Return (x, y) of the center of cell containing provided text 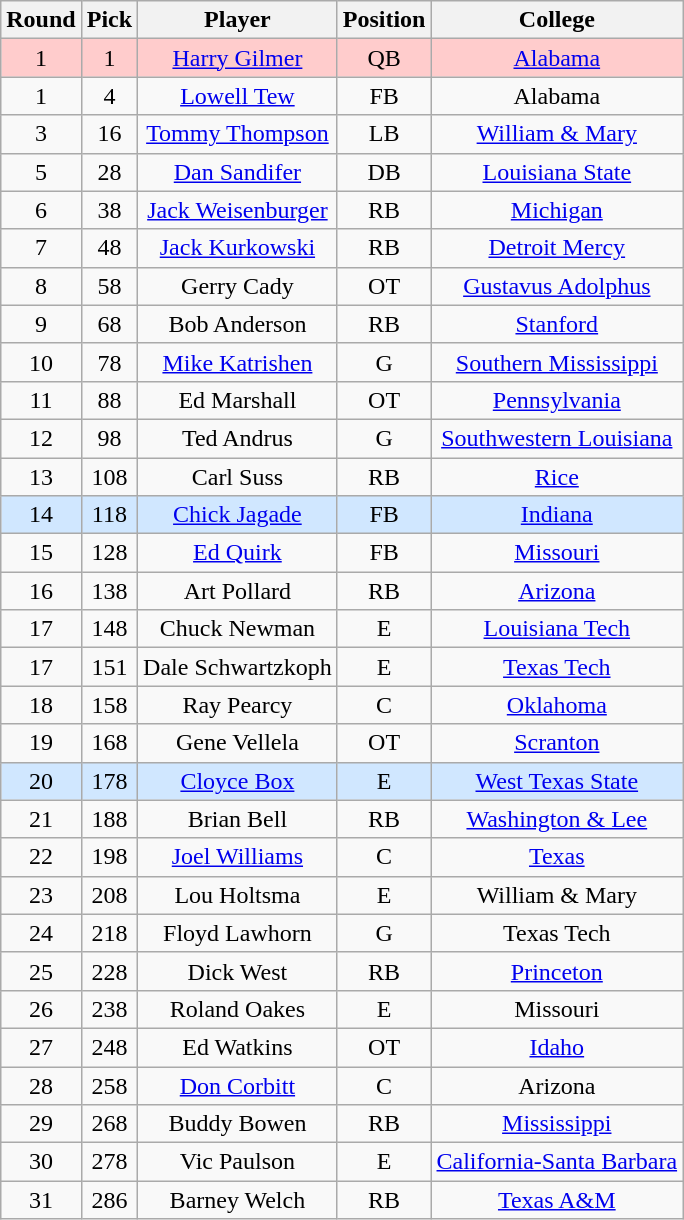
Washington & Lee (557, 819)
108 (109, 477)
31 (41, 1200)
Pennsylvania (557, 400)
DB (384, 172)
12 (41, 438)
78 (109, 362)
Ed Watkins (238, 1047)
LB (384, 134)
208 (109, 895)
Tommy Thompson (238, 134)
138 (109, 591)
Chick Jagade (238, 515)
88 (109, 400)
Art Pollard (238, 591)
248 (109, 1047)
4 (109, 96)
Position (384, 20)
7 (41, 248)
158 (109, 705)
College (557, 20)
68 (109, 324)
Detroit Mercy (557, 248)
118 (109, 515)
Dan Sandifer (238, 172)
Gene Vellela (238, 743)
Carl Suss (238, 477)
188 (109, 819)
13 (41, 477)
178 (109, 781)
268 (109, 1124)
Southwestern Louisiana (557, 438)
27 (41, 1047)
Gerry Cady (238, 286)
Harry Gilmer (238, 58)
30 (41, 1162)
228 (109, 971)
Texas (557, 857)
238 (109, 1009)
Round (41, 20)
Ted Andrus (238, 438)
Jack Weisenburger (238, 210)
218 (109, 933)
168 (109, 743)
Oklahoma (557, 705)
19 (41, 743)
29 (41, 1124)
18 (41, 705)
20 (41, 781)
Roland Oakes (238, 1009)
Vic Paulson (238, 1162)
Ray Pearcy (238, 705)
Mississippi (557, 1124)
128 (109, 553)
Ed Quirk (238, 553)
Ed Marshall (238, 400)
26 (41, 1009)
Dick West (238, 971)
9 (41, 324)
Dale Schwartzkoph (238, 667)
Cloyce Box (238, 781)
West Texas State (557, 781)
Indiana (557, 515)
Pick (109, 20)
258 (109, 1085)
Bob Anderson (238, 324)
5 (41, 172)
Gustavus Adolphus (557, 286)
Brian Bell (238, 819)
Jack Kurkowski (238, 248)
Princeton (557, 971)
148 (109, 629)
98 (109, 438)
24 (41, 933)
QB (384, 58)
25 (41, 971)
Lowell Tew (238, 96)
151 (109, 667)
8 (41, 286)
48 (109, 248)
Texas A&M (557, 1200)
6 (41, 210)
Rice (557, 477)
Buddy Bowen (238, 1124)
58 (109, 286)
Joel Williams (238, 857)
38 (109, 210)
California-Santa Barbara (557, 1162)
286 (109, 1200)
Scranton (557, 743)
Floyd Lawhorn (238, 933)
22 (41, 857)
Idaho (557, 1047)
198 (109, 857)
3 (41, 134)
14 (41, 515)
Michigan (557, 210)
Louisiana State (557, 172)
Louisiana Tech (557, 629)
Stanford (557, 324)
23 (41, 895)
278 (109, 1162)
10 (41, 362)
Don Corbitt (238, 1085)
Southern Mississippi (557, 362)
11 (41, 400)
Mike Katrishen (238, 362)
Chuck Newman (238, 629)
Barney Welch (238, 1200)
Player (238, 20)
21 (41, 819)
15 (41, 553)
Lou Holtsma (238, 895)
